From the cell containing the given text, extract its center point as (x, y) coordinate. 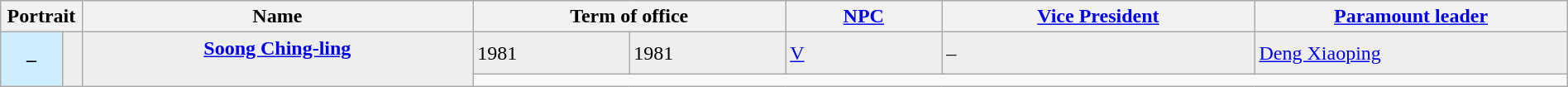
Deng Xiaoping (1411, 53)
Term of office (629, 17)
Vice President (1098, 17)
Soong Ching-ling (278, 60)
Portrait (41, 17)
NPC (863, 17)
Name (278, 17)
V (863, 53)
Paramount leader (1411, 17)
